Capture the cell that displays the provided text and extract its [X, Y] central coordinate. 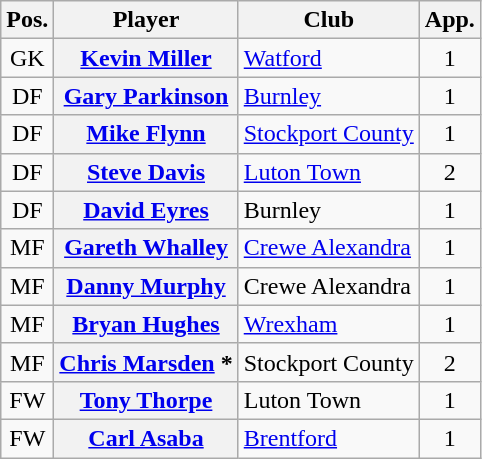
GK [28, 58]
Gary Parkinson [146, 96]
Gareth Whalley [146, 248]
Danny Murphy [146, 286]
Pos. [28, 20]
Club [328, 20]
Carl Asaba [146, 438]
Kevin Miller [146, 58]
Wrexham [328, 324]
Mike Flynn [146, 134]
Watford [328, 58]
Tony Thorpe [146, 400]
Chris Marsden * [146, 362]
Bryan Hughes [146, 324]
David Eyres [146, 210]
Brentford [328, 438]
Player [146, 20]
Steve Davis [146, 172]
App. [450, 20]
